Detect which cell encompasses the target text, then output its (x, y) center coordinate. 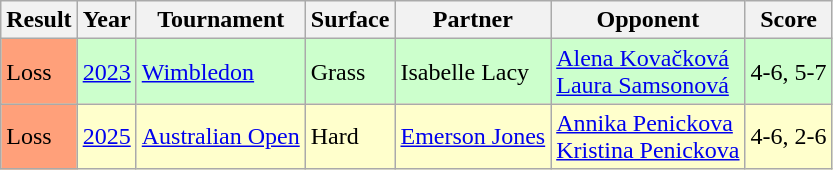
Emerson Jones (473, 136)
Year (106, 20)
Tournament (220, 20)
2023 (106, 72)
Isabelle Lacy (473, 72)
4-6, 2-6 (788, 136)
Opponent (648, 20)
Score (788, 20)
Australian Open (220, 136)
2025 (106, 136)
Partner (473, 20)
Annika Penickova Kristina Penickova (648, 136)
Hard (350, 136)
Result (39, 20)
Alena Kovačková Laura Samsonová (648, 72)
Wimbledon (220, 72)
Grass (350, 72)
4-6, 5-7 (788, 72)
Surface (350, 20)
